Search for the cell housing the specified text and yield its (x, y) center coordinate. 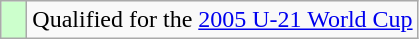
Qualified for the 2005 U-21 World Cup (222, 20)
